Find where the given text appears and provide that cell's center as [X, Y] coordinate. 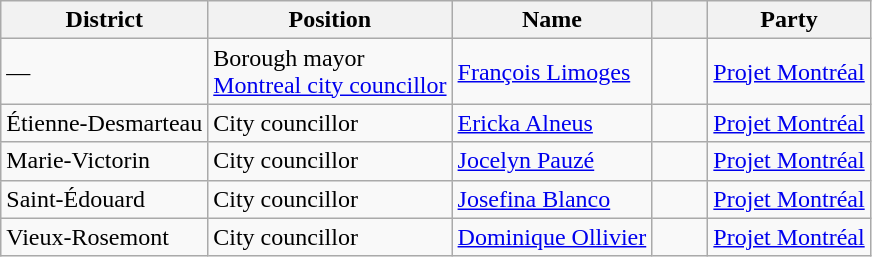
Ericka Alneus [552, 123]
Position [330, 20]
Josefina Blanco [552, 199]
Name [552, 20]
Dominique Ollivier [552, 237]
Étienne-Desmarteau [104, 123]
Borough mayorMontreal city councillor [330, 72]
Vieux-Rosemont [104, 237]
District [104, 20]
Marie-Victorin [104, 161]
Saint-Édouard [104, 199]
Jocelyn Pauzé [552, 161]
Party [789, 20]
— [104, 72]
François Limoges [552, 72]
